Provide the [X, Y] coordinate of the cell's center where the given text is located.  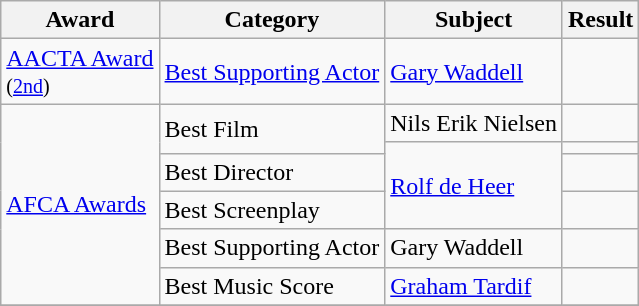
Graham Tardif [474, 286]
Award [80, 20]
Best Screenplay [272, 210]
AACTA Award(2nd) [80, 72]
Category [272, 20]
Best Music Score [272, 286]
Best Director [272, 172]
Result [600, 20]
Subject [474, 20]
Rolf de Heer [474, 186]
Nils Erik Nielsen [474, 123]
AFCA Awards [80, 204]
Best Film [272, 128]
